Find where the given text appears and provide that cell's center as [x, y] coordinate. 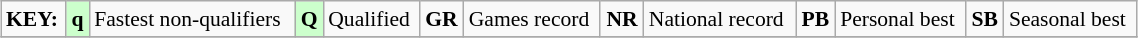
GR [442, 19]
NR [622, 19]
Seasonal best [1070, 19]
Games record [532, 19]
SB [985, 19]
Qualified [371, 19]
Q [309, 19]
Personal best [900, 19]
q [78, 19]
Fastest non-qualifiers [192, 19]
National record [720, 19]
KEY: [34, 19]
PB [816, 19]
